Return (X, Y) of the center of cell containing provided text 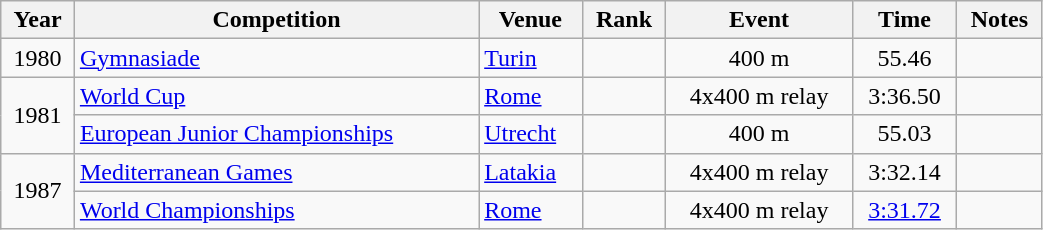
Notes (1000, 20)
1980 (38, 58)
Rank (624, 20)
3:36.50 (904, 96)
World Cup (276, 96)
1987 (38, 191)
55.46 (904, 58)
3:31.72 (904, 210)
European Junior Championships (276, 134)
55.03 (904, 134)
World Championships (276, 210)
Turin (531, 58)
3:32.14 (904, 172)
1981 (38, 115)
Year (38, 20)
Gymnasiade (276, 58)
Venue (531, 20)
Event (760, 20)
Competition (276, 20)
Utrecht (531, 134)
Time (904, 20)
Latakia (531, 172)
Mediterranean Games (276, 172)
